Extract the [X, Y] coordinate from the center of the cell holding the provided text.  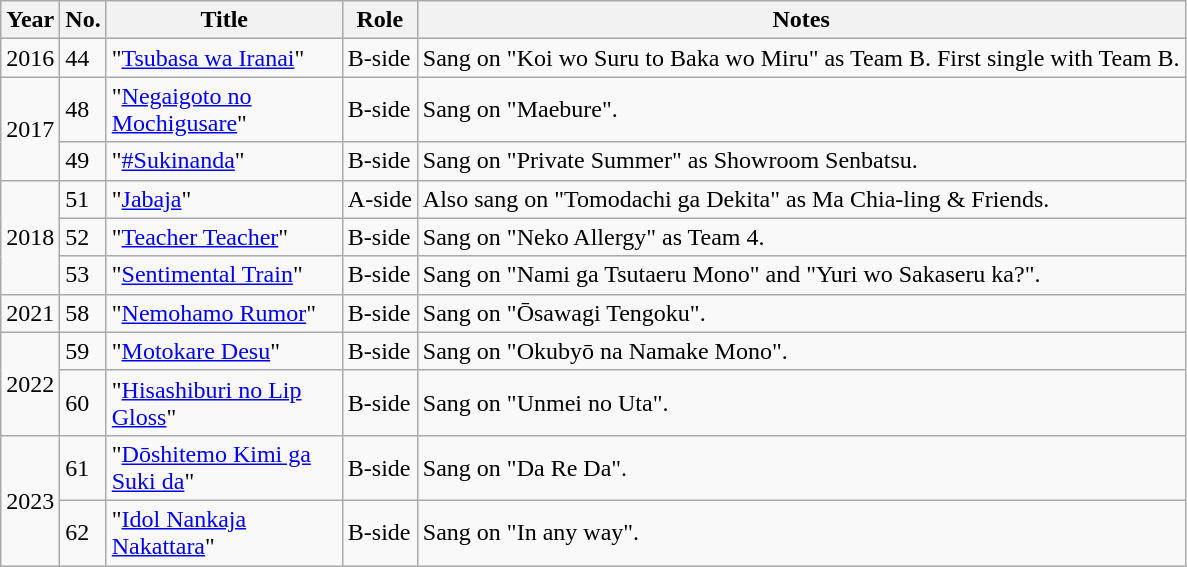
58 [83, 313]
2021 [30, 313]
"Sentimental Train" [224, 275]
"#Sukinanda" [224, 161]
Sang on "Neko Allergy" as Team 4. [801, 237]
Notes [801, 20]
Sang on "Okubyō na Namake Mono". [801, 351]
Sang on "Ōsawagi Tengoku". [801, 313]
2022 [30, 384]
Sang on "Nami ga Tsutaeru Mono" and "Yuri wo Sakaseru ka?". [801, 275]
Sang on "Maebure". [801, 110]
Sang on "In any way". [801, 532]
59 [83, 351]
49 [83, 161]
Sang on "Koi wo Suru to Baka wo Miru" as Team B. First single with Team B. [801, 58]
Year [30, 20]
2017 [30, 128]
60 [83, 402]
2023 [30, 500]
44 [83, 58]
"Nemohamo Rumor" [224, 313]
Title [224, 20]
53 [83, 275]
48 [83, 110]
51 [83, 199]
"Negaigoto no Mochigusare" [224, 110]
Sang on "Da Re Da". [801, 468]
2016 [30, 58]
"Tsubasa wa Iranai" [224, 58]
"Dōshitemo Kimi ga Suki da" [224, 468]
Sang on "Unmei no Uta". [801, 402]
"Motokare Desu" [224, 351]
61 [83, 468]
Also sang on "Tomodachi ga Dekita" as Ma Chia-ling & Friends. [801, 199]
No. [83, 20]
A-side [380, 199]
52 [83, 237]
"Teacher Teacher" [224, 237]
"Idol Nankaja Nakattara" [224, 532]
"Hisashiburi no Lip Gloss" [224, 402]
Sang on "Private Summer" as Showroom Senbatsu. [801, 161]
62 [83, 532]
2018 [30, 237]
Role [380, 20]
"Jabaja" [224, 199]
